Provide the (x, y) coordinate of the cell's center where the given text is located.  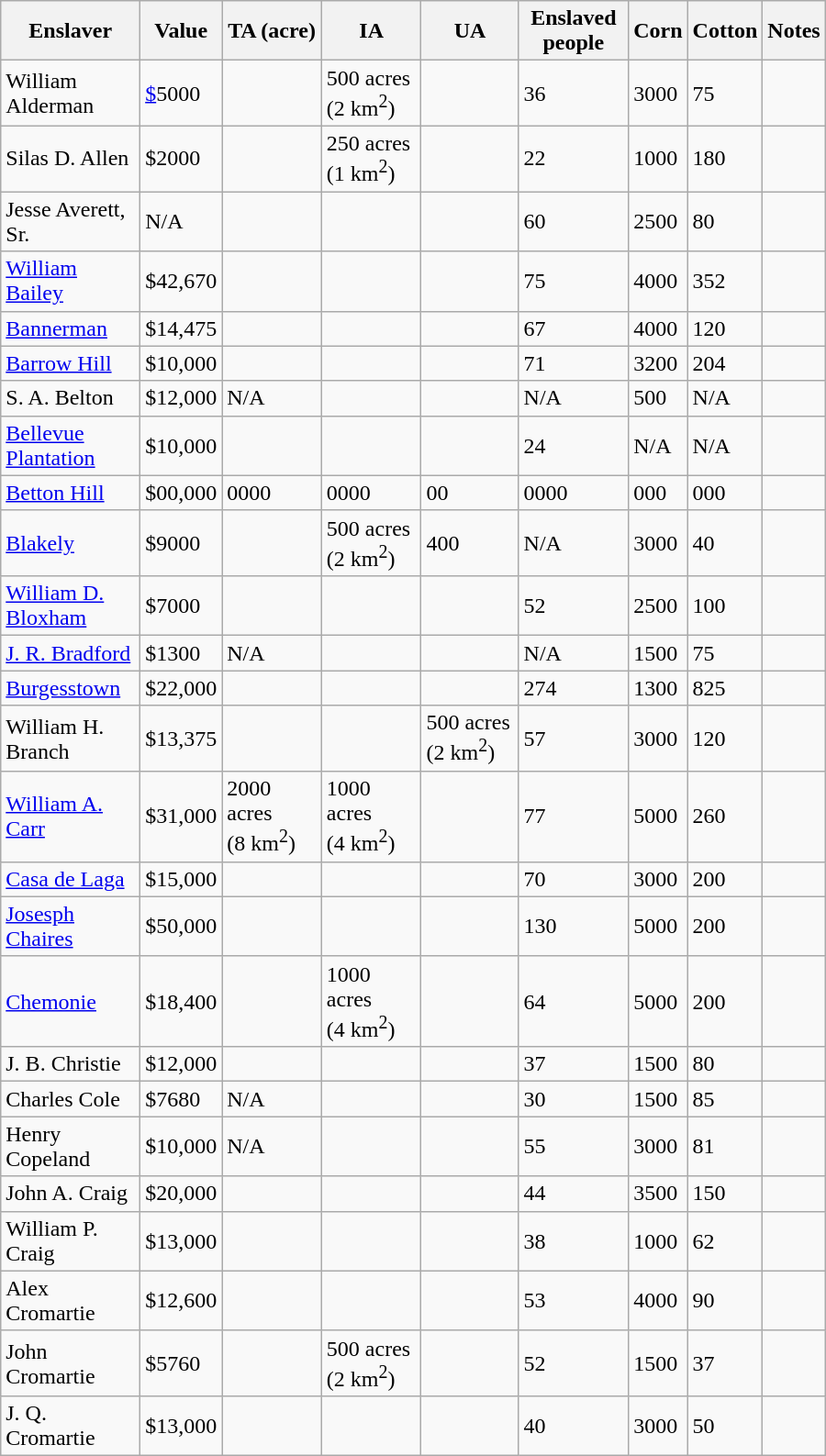
38 (574, 1240)
Jesse Averett, Sr. (71, 222)
$18,400 (182, 1002)
William Bailey (71, 281)
$13,375 (182, 739)
Blakely (71, 543)
Bannerman (71, 328)
John A. Craig (71, 1194)
3200 (658, 363)
$50,000 (182, 927)
Cotton (725, 31)
204 (725, 363)
30 (574, 1099)
57 (574, 739)
67 (574, 328)
825 (725, 688)
2000 acres (8 km2) (272, 817)
274 (574, 688)
3500 (658, 1194)
Charles Cole (71, 1099)
$5760 (182, 1363)
$9000 (182, 543)
250 acres (1 km2) (371, 159)
1300 (658, 688)
100 (725, 606)
Enslaved people (574, 31)
Chemonie (71, 1002)
130 (574, 927)
53 (574, 1301)
90 (725, 1301)
$00,000 (182, 493)
00 (470, 493)
44 (574, 1194)
70 (574, 879)
85 (725, 1099)
180 (725, 159)
22 (574, 159)
$20,000 (182, 1194)
Henry Copeland (71, 1147)
William D. Bloxham (71, 606)
150 (725, 1194)
60 (574, 222)
$22,000 (182, 688)
$7000 (182, 606)
S. A. Belton (71, 398)
$1300 (182, 653)
Barrow Hill (71, 363)
400 (470, 543)
John Cromartie (71, 1363)
$12,600 (182, 1301)
36 (574, 94)
$5000 (182, 94)
J. R. Bradford (71, 653)
William H. Branch (71, 739)
IA (371, 31)
Casa de Laga (71, 879)
J. Q. Cromartie (71, 1426)
Bellevue Plantation (71, 446)
William A. Carr (71, 817)
Josesph Chaires (71, 927)
$7680 (182, 1099)
$31,000 (182, 817)
64 (574, 1002)
500 (658, 398)
Enslaver (71, 31)
$15,000 (182, 879)
William Alderman (71, 94)
$2000 (182, 159)
Value (182, 31)
J. B. Christie (71, 1064)
62 (725, 1240)
TA (acre) (272, 31)
55 (574, 1147)
UA (470, 31)
81 (725, 1147)
24 (574, 446)
$14,475 (182, 328)
352 (725, 281)
Notes (794, 31)
Corn (658, 31)
77 (574, 817)
William P. Craig (71, 1240)
Alex Cromartie (71, 1301)
71 (574, 363)
50 (725, 1426)
Burgesstown (71, 688)
Silas D. Allen (71, 159)
Betton Hill (71, 493)
260 (725, 817)
$42,670 (182, 281)
